Pinpoint the cell where the given text exists, returning its [X, Y] midpoint coordinate. 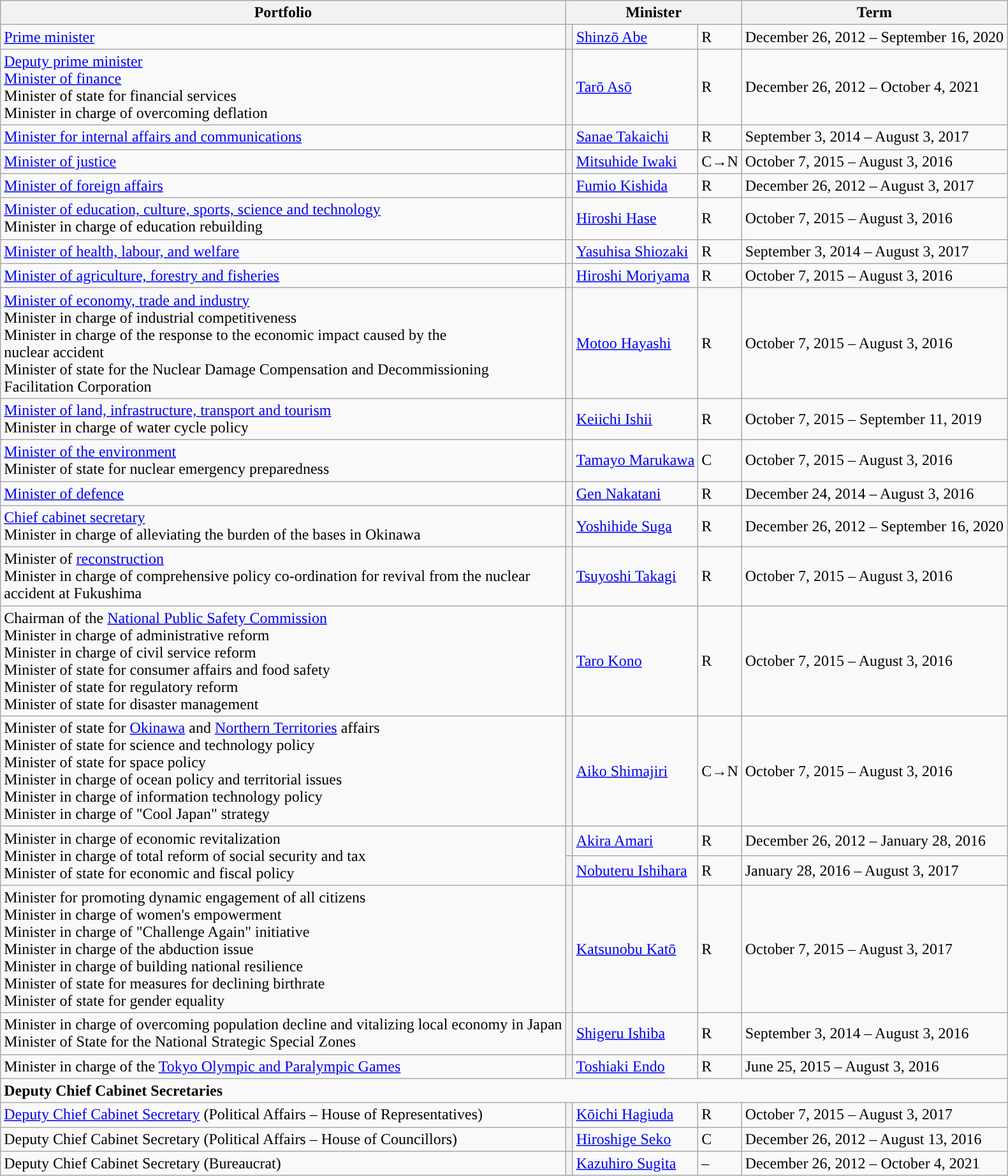
Chief cabinet secretaryMinister in charge of alleviating the burden of the bases in Okinawa [283, 527]
Motoo Hayashi [635, 343]
Minister of reconstructionMinister in charge of comprehensive policy co-ordination for revival from the nuclearaccident at Fukushima [283, 577]
September 3, 2014 – August 3, 2016 [874, 1033]
June 25, 2015 – August 3, 2016 [874, 1066]
Minister of health, labour, and welfare [283, 251]
Term [874, 13]
Minister of foreign affairs [283, 186]
Toshiaki Endo [635, 1066]
Deputy Chief Cabinet Secretary (Bureaucrat) [283, 1163]
Taro Kono [635, 661]
– [720, 1163]
December 26, 2012 – August 3, 2017 [874, 186]
Tamayo Marukawa [635, 460]
Katsunobu Katō [635, 949]
Kōichi Hagiuda [635, 1115]
Gen Nakatani [635, 493]
Deputy prime ministerMinister of financeMinister of state for financial servicesMinister in charge of overcoming deflation [283, 87]
Minister in charge of overcoming population decline and vitalizing local economy in JapanMinister of State for the National Strategic Special Zones [283, 1033]
December 24, 2014 – August 3, 2016 [874, 493]
Minister of land, infrastructure, transport and tourismMinister in charge of water cycle policy [283, 418]
Portfolio [283, 13]
October 7, 2015 – September 11, 2019 [874, 418]
Deputy Chief Cabinet Secretaries [504, 1091]
Deputy Chief Cabinet Secretary (Political Affairs – House of Councillors) [283, 1139]
Akira Amari [635, 841]
Minister for internal affairs and communications [283, 137]
Kazuhiro Sugita [635, 1163]
Minister of agriculture, forestry and fisheries [283, 276]
Minister of defence [283, 493]
Nobuteru Ishihara [635, 871]
Tsuyoshi Takagi [635, 577]
Minister of education, culture, sports, science and technologyMinister in charge of education rebuilding [283, 218]
Minister [654, 13]
Deputy Chief Cabinet Secretary (Political Affairs – House of Representatives) [283, 1115]
Minister in charge of the Tokyo Olympic and Paralympic Games [283, 1066]
Keiichi Ishii [635, 418]
Prime minister [283, 37]
Hiroshi Moriyama [635, 276]
Shigeru Ishiba [635, 1033]
Aiko Shimajiri [635, 772]
Sanae Takaichi [635, 137]
Hiroshige Seko [635, 1139]
December 26, 2012 – January 28, 2016 [874, 841]
Minister of justice [283, 161]
Shinzō Abe [635, 37]
Tarō Asō [635, 87]
Minister of the environmentMinister of state for nuclear emergency preparedness [283, 460]
Hiroshi Hase [635, 218]
Mitsuhide Iwaki [635, 161]
January 28, 2016 – August 3, 2017 [874, 871]
December 26, 2012 – August 13, 2016 [874, 1139]
Yasuhisa Shiozaki [635, 251]
Fumio Kishida [635, 186]
Yoshihide Suga [635, 527]
